For the text-containing cell, return its midpoint in (X, Y) coordinate format. 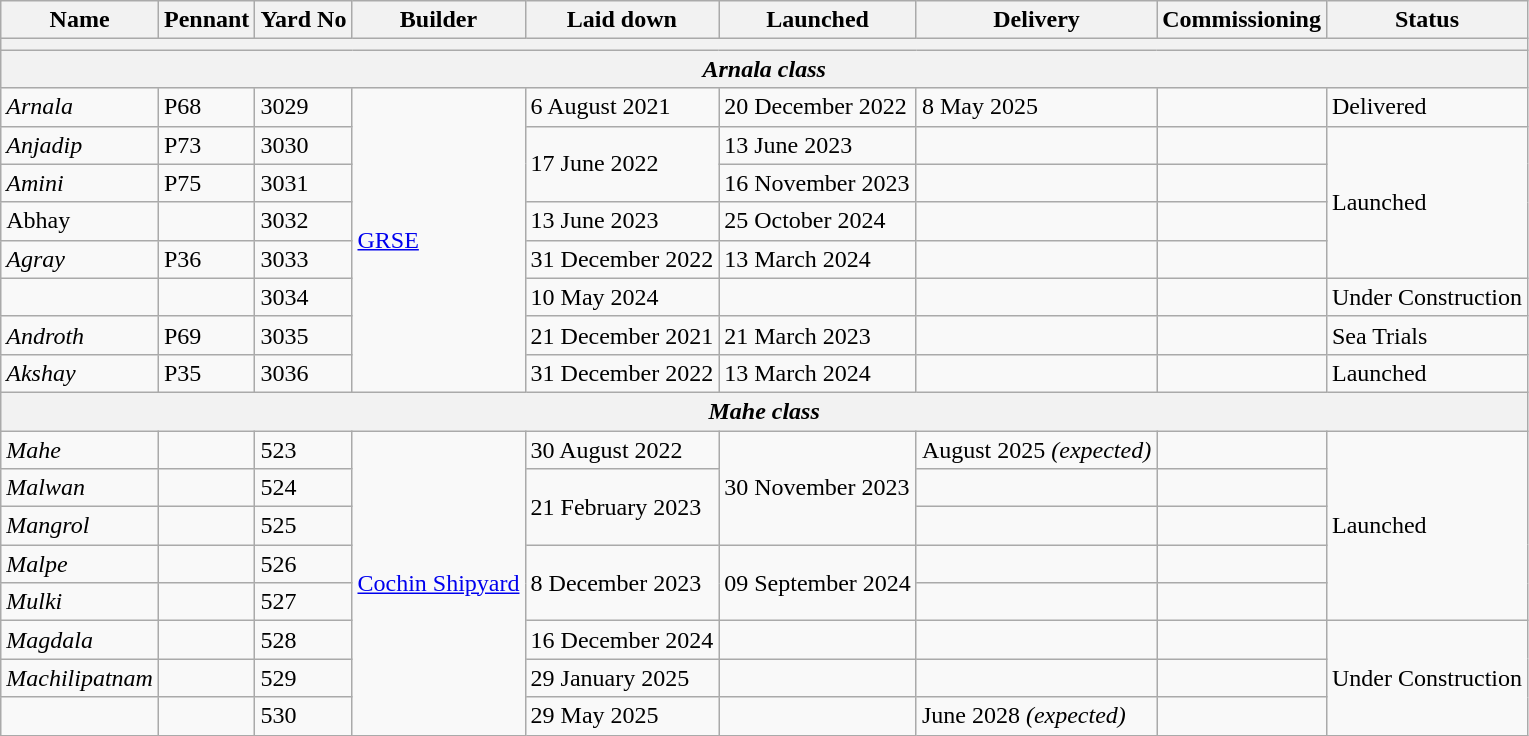
3035 (304, 335)
P75 (206, 183)
Magdala (80, 640)
3031 (304, 183)
3034 (304, 297)
P35 (206, 373)
P69 (206, 335)
21 December 2021 (622, 335)
P36 (206, 259)
530 (304, 716)
Sea Trials (1426, 335)
523 (304, 449)
16 December 2024 (622, 640)
Delivered (1426, 107)
527 (304, 602)
21 February 2023 (622, 507)
3033 (304, 259)
10 May 2024 (622, 297)
Arnala class (764, 69)
09 September 2024 (818, 583)
29 January 2025 (622, 678)
Arnala (80, 107)
30 August 2022 (622, 449)
528 (304, 640)
6 August 2021 (622, 107)
Pennant (206, 20)
Status (1426, 20)
Amini (80, 183)
8 December 2023 (622, 583)
3029 (304, 107)
525 (304, 526)
GRSE (438, 240)
Delivery (1036, 20)
17 June 2022 (622, 164)
Yard No (304, 20)
Akshay (80, 373)
29 May 2025 (622, 716)
529 (304, 678)
P73 (206, 145)
Mahe class (764, 411)
Malwan (80, 488)
3030 (304, 145)
526 (304, 564)
June 2028 (expected) (1036, 716)
Mahe (80, 449)
8 May 2025 (1036, 107)
Machilipatnam (80, 678)
Commissioning (1242, 20)
Mulki (80, 602)
3036 (304, 373)
P68 (206, 107)
30 November 2023 (818, 487)
3032 (304, 221)
Anjadip (80, 145)
Builder (438, 20)
Mangrol (80, 526)
Cochin Shipyard (438, 582)
Androth (80, 335)
August 2025 (expected) (1036, 449)
16 November 2023 (818, 183)
524 (304, 488)
25 October 2024 (818, 221)
Agray (80, 259)
Name (80, 20)
20 December 2022 (818, 107)
21 March 2023 (818, 335)
Abhay (80, 221)
Malpe (80, 564)
Laid down (622, 20)
